Locate the cell with the specified text and output its [X, Y] center coordinate. 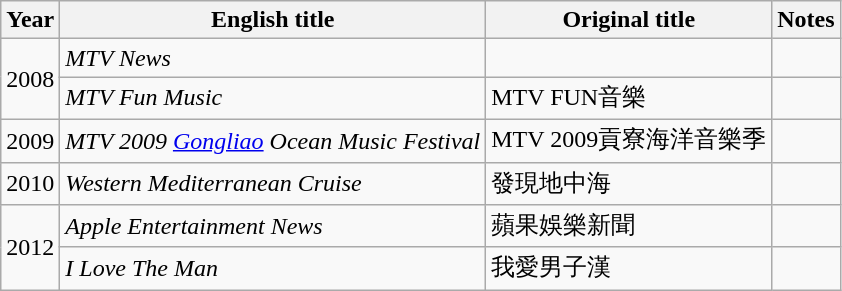
蘋果娛樂新聞 [629, 226]
2009 [30, 140]
我愛男子漢 [629, 268]
Year [30, 20]
Original title [629, 20]
Notes [806, 20]
English title [273, 20]
MTV 2009貢寮海洋音樂季 [629, 140]
Western Mediterranean Cruise [273, 184]
2008 [30, 80]
MTV Fun Music [273, 98]
MTV News [273, 58]
2010 [30, 184]
發現地中海 [629, 184]
MTV 2009 Gongliao Ocean Music Festival [273, 140]
MTV FUN音樂 [629, 98]
2012 [30, 248]
I Love The Man [273, 268]
Apple Entertainment News [273, 226]
